Locate the cell with the specified text and output its (X, Y) center coordinate. 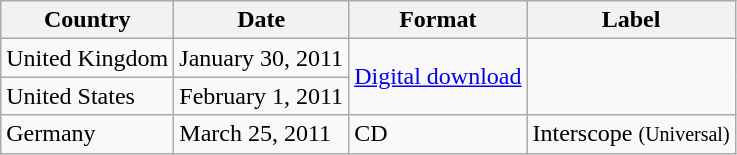
Country (88, 20)
February 1, 2011 (262, 96)
United Kingdom (88, 58)
United States (88, 96)
CD (438, 134)
Interscope (Universal) (631, 134)
Date (262, 20)
Label (631, 20)
March 25, 2011 (262, 134)
Germany (88, 134)
January 30, 2011 (262, 58)
Format (438, 20)
Digital download (438, 77)
